Return the (X, Y) coordinate for the center point of the cell that contains the specified text.  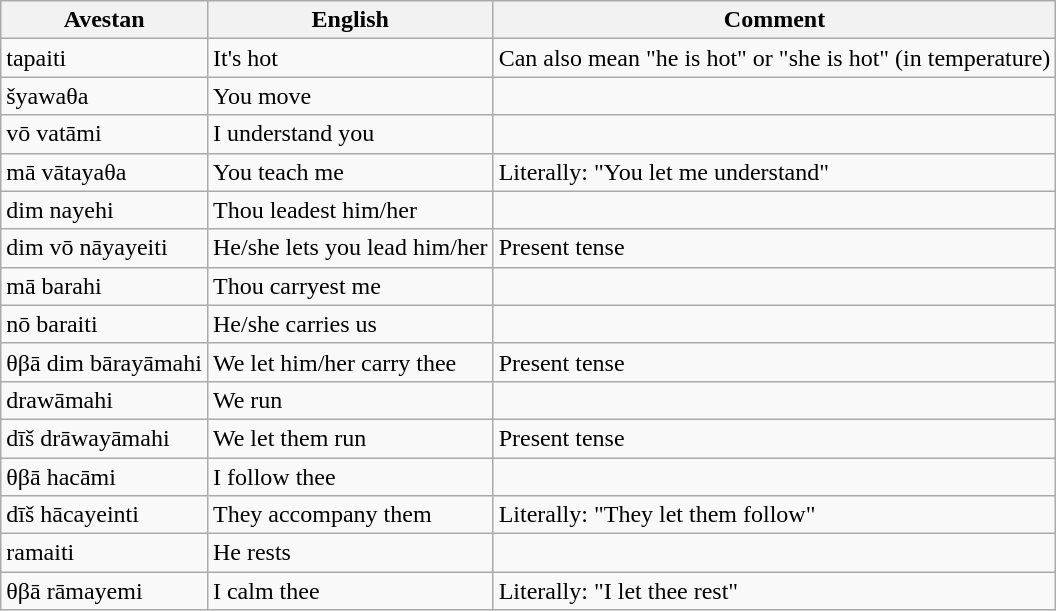
He/she lets you lead him/her (350, 248)
ramaiti (104, 553)
I understand you (350, 134)
dīš hācayeinti (104, 515)
I follow thee (350, 477)
Thou leadest him/her (350, 210)
Literally: "I let thee rest" (774, 591)
θβā dim bārayāmahi (104, 362)
You move (350, 96)
He rests (350, 553)
Literally: "They let them follow" (774, 515)
drawāmahi (104, 400)
dim nayehi (104, 210)
nō baraiti (104, 324)
dīš drāwayāmahi (104, 438)
We run (350, 400)
You teach me (350, 172)
vō vatāmi (104, 134)
English (350, 20)
dim vō nāyayeiti (104, 248)
Thou carryest me (350, 286)
We let them run (350, 438)
Comment (774, 20)
θβā hacāmi (104, 477)
Literally: "You let me understand" (774, 172)
They accompany them (350, 515)
It's hot (350, 58)
Can also mean "he is hot" or "she is hot" (in temperature) (774, 58)
θβā rāmayemi (104, 591)
mā vātayaθa (104, 172)
He/she carries us (350, 324)
Avestan (104, 20)
mā barahi (104, 286)
tapaiti (104, 58)
šyawaθa (104, 96)
I calm thee (350, 591)
We let him/her carry thee (350, 362)
